Search for the cell housing the specified text and yield its (x, y) center coordinate. 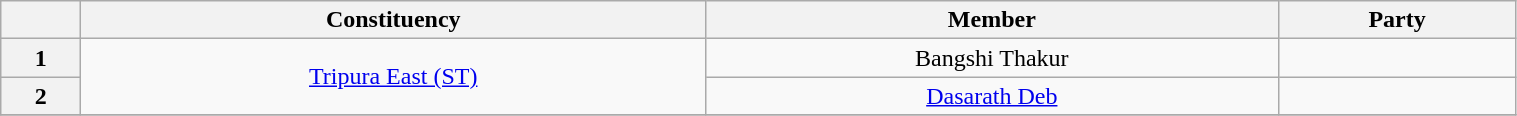
Dasarath Deb (992, 96)
Party (1397, 20)
Bangshi Thakur (992, 58)
Tripura East (ST) (394, 77)
Member (992, 20)
1 (41, 58)
Constituency (394, 20)
2 (41, 96)
